Capture the cell that displays the provided text and extract its [X, Y] central coordinate. 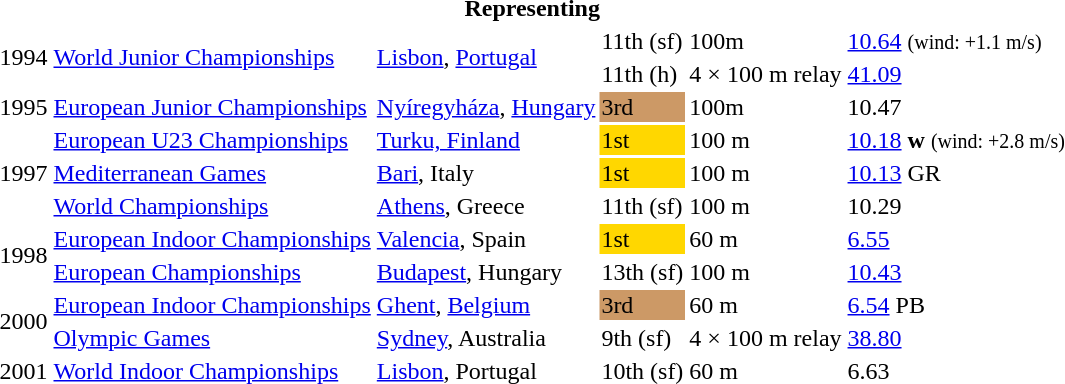
European Junior Championships [212, 107]
Mediterranean Games [212, 173]
Bari, Italy [486, 173]
Budapest, Hungary [486, 272]
13th (sf) [642, 272]
European U23 Championships [212, 140]
Nyíregyháza, Hungary [486, 107]
European Championships [212, 272]
Ghent, Belgium [486, 305]
Athens, Greece [486, 206]
Sydney, Australia [486, 338]
Valencia, Spain [486, 239]
Olympic Games [212, 338]
World Championships [212, 206]
9th (sf) [642, 338]
Lisbon, Portugal [486, 58]
World Junior Championships [212, 58]
Turku, Finland [486, 140]
11th (h) [642, 74]
